Identify which cell holds the provided text, then report its [X, Y] central coordinate. 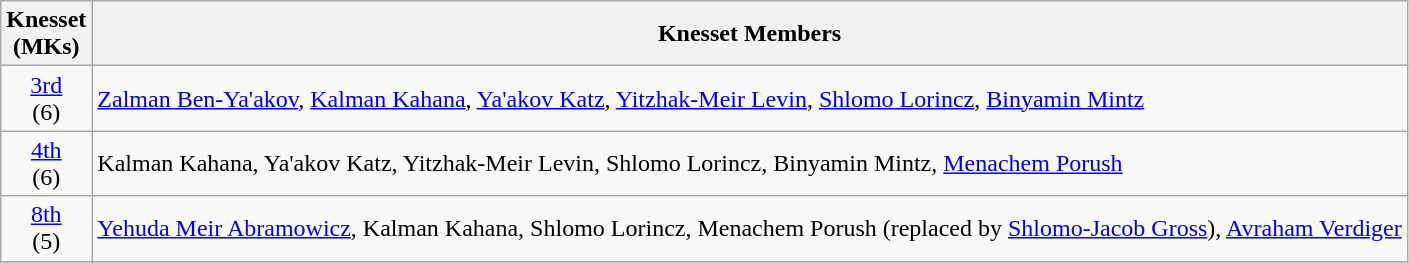
3rd(6) [46, 98]
4th(6) [46, 164]
Zalman Ben-Ya'akov, Kalman Kahana, Ya'akov Katz, Yitzhak-Meir Levin, Shlomo Lorincz, Binyamin Mintz [750, 98]
Knesset(MKs) [46, 34]
Yehuda Meir Abramowicz, Kalman Kahana, Shlomo Lorincz, Menachem Porush (replaced by Shlomo-Jacob Gross), Avraham Verdiger [750, 228]
8th(5) [46, 228]
Kalman Kahana, Ya'akov Katz, Yitzhak-Meir Levin, Shlomo Lorincz, Binyamin Mintz, Menachem Porush [750, 164]
Knesset Members [750, 34]
